Return (x, y) of the center of cell containing provided text 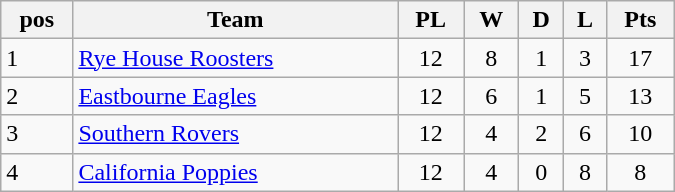
17 (640, 58)
pos (37, 20)
Team (236, 20)
Pts (640, 20)
0 (542, 172)
Eastbourne Eagles (236, 96)
Rye House Roosters (236, 58)
10 (640, 134)
5 (586, 96)
Southern Rovers (236, 134)
PL (431, 20)
W (492, 20)
L (586, 20)
D (542, 20)
California Poppies (236, 172)
13 (640, 96)
